Capture the cell that displays the provided text and extract its (X, Y) central coordinate. 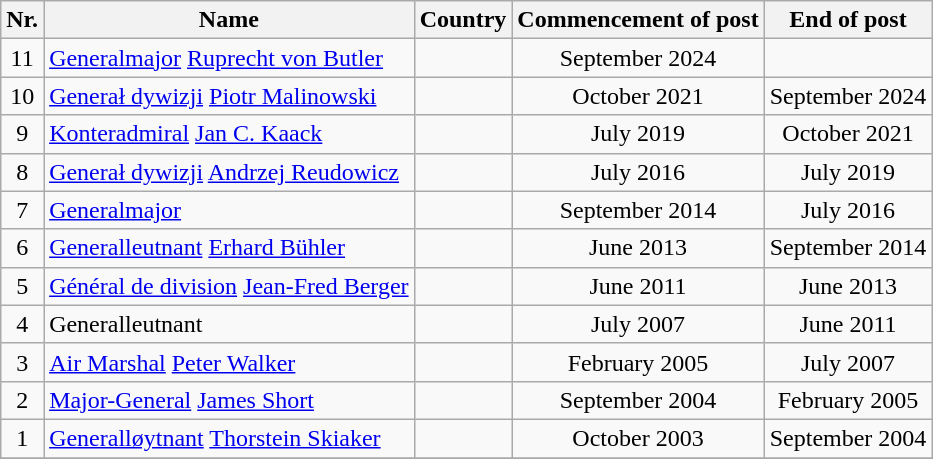
Generalleutnant (229, 324)
6 (22, 248)
10 (22, 96)
4 (22, 324)
Major-General James Short (229, 400)
Generalløytnant Thorstein Skiaker (229, 438)
Commencement of post (638, 20)
Generał dywizji Andrzej Reudowicz (229, 172)
3 (22, 362)
5 (22, 286)
2 (22, 400)
Generalmajor Ruprecht von Butler (229, 58)
11 (22, 58)
9 (22, 134)
Nr. (22, 20)
1 (22, 438)
8 (22, 172)
Name (229, 20)
Général de division Jean-Fred Berger (229, 286)
Generał dywizji Piotr Malinowski (229, 96)
Air Marshal Peter Walker (229, 362)
End of post (848, 20)
Generalleutnant Erhard Bühler (229, 248)
7 (22, 210)
Generalmajor (229, 210)
Country (463, 20)
October 2003 (638, 438)
Konteradmiral Jan C. Kaack (229, 134)
